Output the (x, y) coordinate of the center of the cell containing the given text.  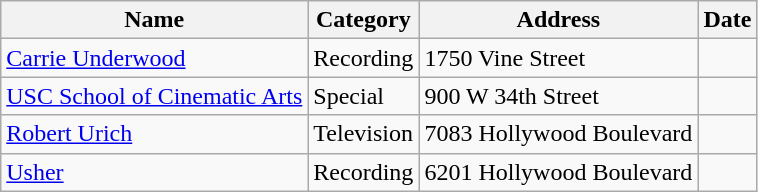
Usher (154, 172)
Category (364, 20)
900 W 34th Street (558, 96)
Carrie Underwood (154, 58)
Special (364, 96)
1750 Vine Street (558, 58)
Address (558, 20)
Television (364, 134)
USC School of Cinematic Arts (154, 96)
7083 Hollywood Boulevard (558, 134)
Name (154, 20)
6201 Hollywood Boulevard (558, 172)
Robert Urich (154, 134)
Date (728, 20)
